Pinpoint the cell where the given text exists, returning its [X, Y] midpoint coordinate. 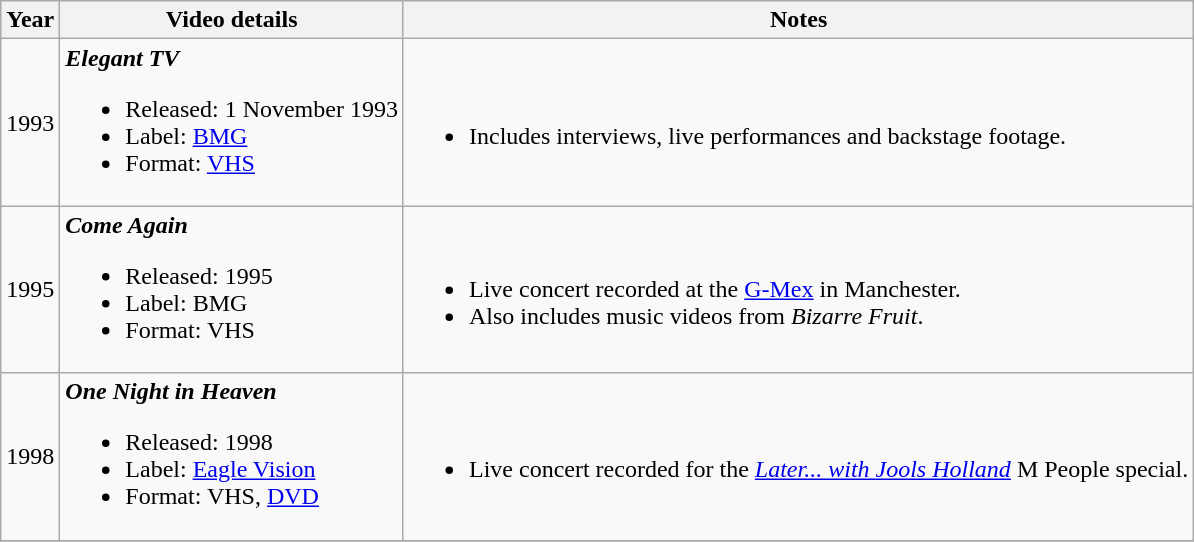
1998 [30, 456]
Live concert recorded for the Later... with Jools Holland M People special. [798, 456]
Year [30, 20]
Live concert recorded at the G-Mex in Manchester.Also includes music videos from Bizarre Fruit. [798, 290]
Come AgainReleased: 1995Label: BMGFormat: VHS [232, 290]
1995 [30, 290]
Includes interviews, live performances and backstage footage. [798, 122]
Notes [798, 20]
1993 [30, 122]
One Night in HeavenReleased: 1998Label: Eagle VisionFormat: VHS, DVD [232, 456]
Elegant TVReleased: 1 November 1993Label: BMGFormat: VHS [232, 122]
Video details [232, 20]
